Return [x, y] of the center of cell containing provided text 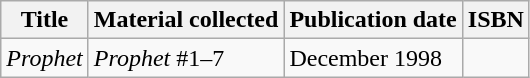
Prophet [44, 58]
Prophet #1–7 [186, 58]
Publication date [373, 20]
Material collected [186, 20]
Title [44, 20]
ISBN [496, 20]
December 1998 [373, 58]
